For the text-containing cell, return its midpoint in (x, y) coordinate format. 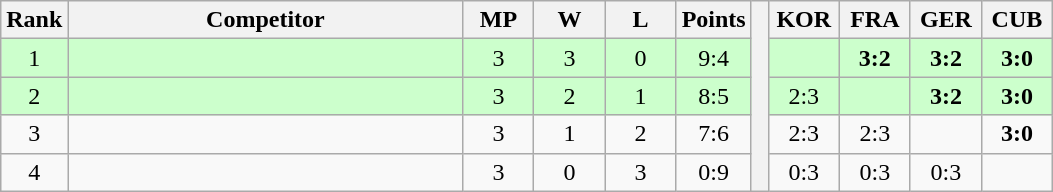
7:6 (714, 134)
0:9 (714, 172)
GER (946, 20)
Competitor (266, 20)
CUB (1016, 20)
Points (714, 20)
9:4 (714, 58)
MP (498, 20)
W (570, 20)
4 (34, 172)
L (640, 20)
Rank (34, 20)
FRA (874, 20)
8:5 (714, 96)
KOR (804, 20)
